Identify which cell holds the provided text, then report its (x, y) central coordinate. 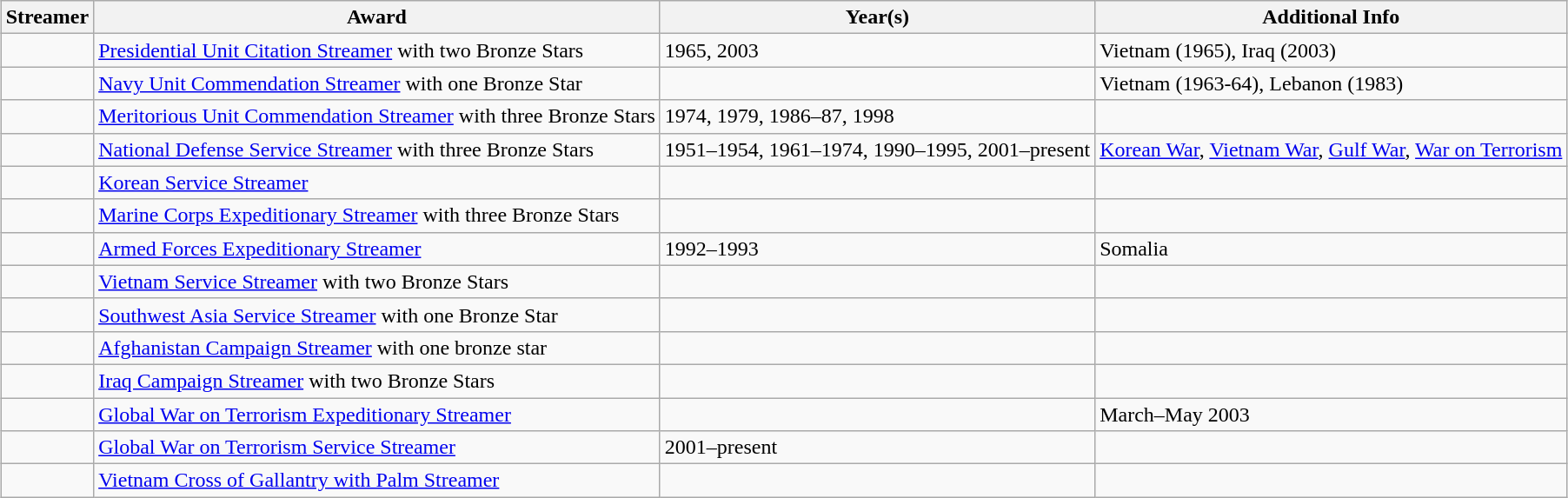
1974, 1979, 1986–87, 1998 (877, 116)
Vietnam Service Streamer with two Bronze Stars (377, 282)
Global War on Terrorism Service Streamer (377, 448)
Afghanistan Campaign Streamer with one bronze star (377, 348)
Marine Corps Expeditionary Streamer with three Bronze Stars (377, 216)
Southwest Asia Service Streamer with one Bronze Star (377, 315)
Vietnam Cross of Gallantry with Palm Streamer (377, 481)
Meritorious Unit Commendation Streamer with three Bronze Stars (377, 116)
Presidential Unit Citation Streamer with two Bronze Stars (377, 50)
1992–1993 (877, 249)
National Defense Service Streamer with three Bronze Stars (377, 149)
Armed Forces Expeditionary Streamer (377, 249)
Year(s) (877, 17)
Vietnam (1965), Iraq (2003) (1332, 50)
1965, 2003 (877, 50)
Additional Info (1332, 17)
2001–present (877, 448)
Streamer (47, 17)
March–May 2003 (1332, 415)
Global War on Terrorism Expeditionary Streamer (377, 415)
1951–1954, 1961–1974, 1990–1995, 2001–present (877, 149)
Award (377, 17)
Vietnam (1963-64), Lebanon (1983) (1332, 83)
Iraq Campaign Streamer with two Bronze Stars (377, 381)
Korean War, Vietnam War, Gulf War, War on Terrorism (1332, 149)
Somalia (1332, 249)
Korean Service Streamer (377, 183)
Navy Unit Commendation Streamer with one Bronze Star (377, 83)
